Find where the given text appears and provide that cell's center as (x, y) coordinate. 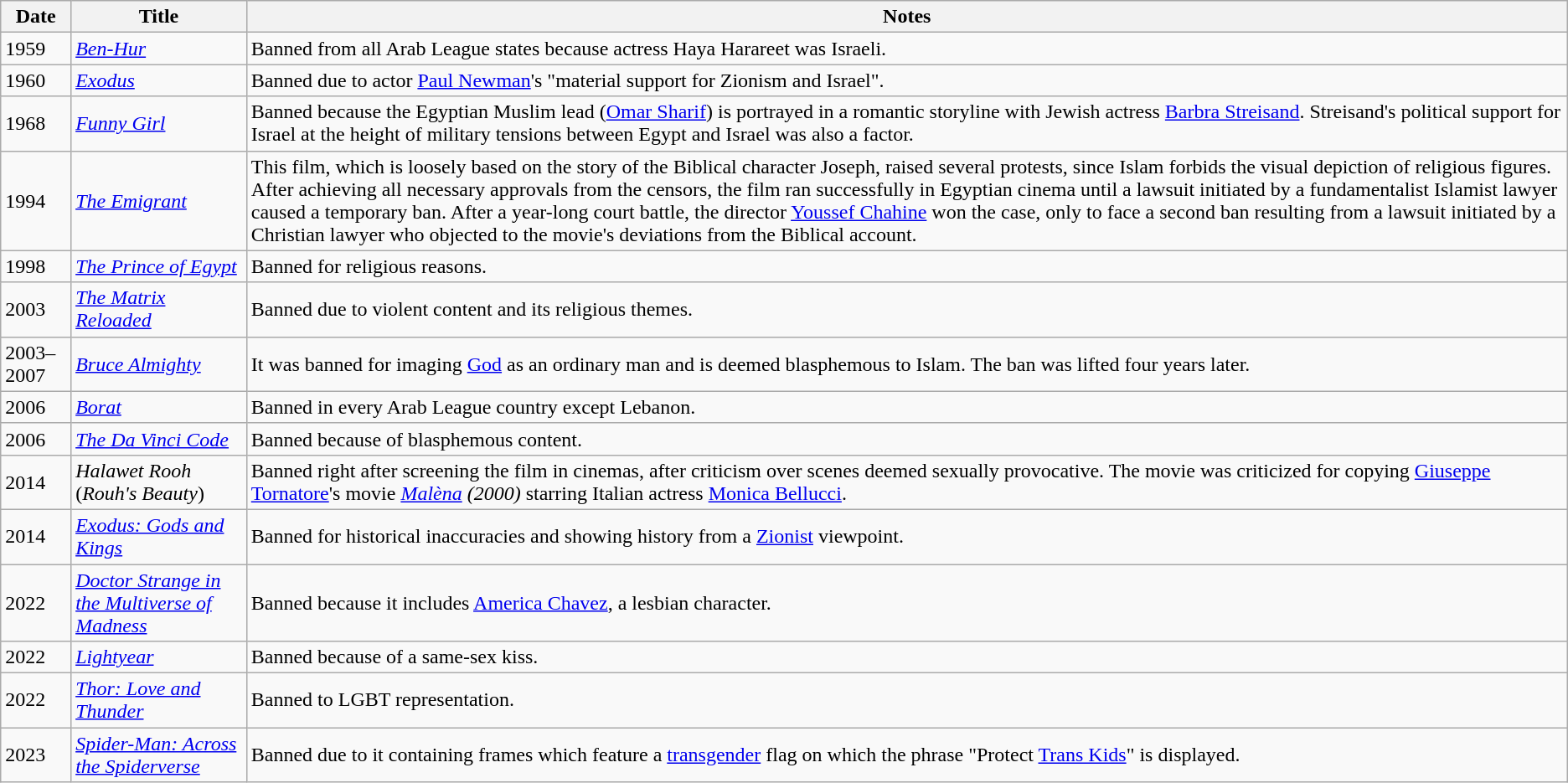
Banned due to it containing frames which feature a transgender flag on which the phrase "Protect Trans Kids" is displayed. (906, 755)
The Matrix Reloaded (159, 310)
1998 (36, 266)
Funny Girl (159, 124)
Banned for historical inaccuracies and showing history from a Zionist viewpoint. (906, 536)
Lightyear (159, 657)
The Emigrant (159, 201)
Banned because of blasphemous content. (906, 439)
Borat (159, 407)
1968 (36, 124)
Exodus: Gods and Kings (159, 536)
Banned to LGBT representation. (906, 700)
1959 (36, 49)
2003–2007 (36, 363)
Bruce Almighty (159, 363)
2023 (36, 755)
Date (36, 17)
Banned from all Arab League states because actress Haya Harareet was Israeli. (906, 49)
Banned because it includes America Chavez, a lesbian character. (906, 603)
Banned for religious reasons. (906, 266)
Ben-Hur (159, 49)
The Da Vinci Code (159, 439)
It was banned for imaging God as an ordinary man and is deemed blasphemous to Islam. The ban was lifted four years later. (906, 363)
Thor: Love and Thunder (159, 700)
The Prince of Egypt (159, 266)
Banned due to violent content and its religious themes. (906, 310)
Doctor Strange in the Multiverse of Madness (159, 603)
Title (159, 17)
Banned because of a same-sex kiss. (906, 657)
Banned due to actor Paul Newman's "material support for Zionism and Israel". (906, 80)
Halawet Rooh (Rouh's Beauty) (159, 482)
Spider-Man: Across the Spiderverse (159, 755)
1994 (36, 201)
1960 (36, 80)
Notes (906, 17)
Banned in every Arab League country except Lebanon. (906, 407)
Exodus (159, 80)
2003 (36, 310)
